Detect which cell encompasses the target text, then output its (x, y) center coordinate. 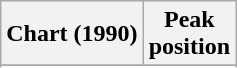
Peak position (189, 34)
Chart (1990) (72, 34)
